Pinpoint the cell where the given text exists, returning its [X, Y] midpoint coordinate. 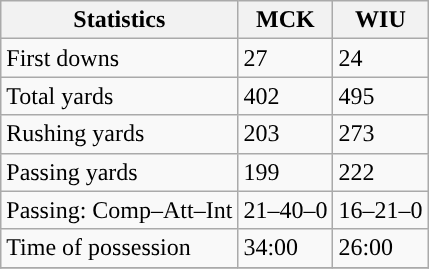
273 [380, 134]
27 [286, 58]
222 [380, 172]
Passing yards [120, 172]
26:00 [380, 248]
24 [380, 58]
495 [380, 96]
21–40–0 [286, 210]
199 [286, 172]
First downs [120, 58]
Total yards [120, 96]
Passing: Comp–Att–Int [120, 210]
16–21–0 [380, 210]
MCK [286, 20]
34:00 [286, 248]
203 [286, 134]
WIU [380, 20]
Rushing yards [120, 134]
Statistics [120, 20]
402 [286, 96]
Time of possession [120, 248]
